Output the [x, y] coordinate of the center of the cell containing the given text.  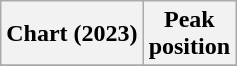
Peakposition [189, 34]
Chart (2023) [72, 34]
